Locate the cell with the specified text and output its (x, y) center coordinate. 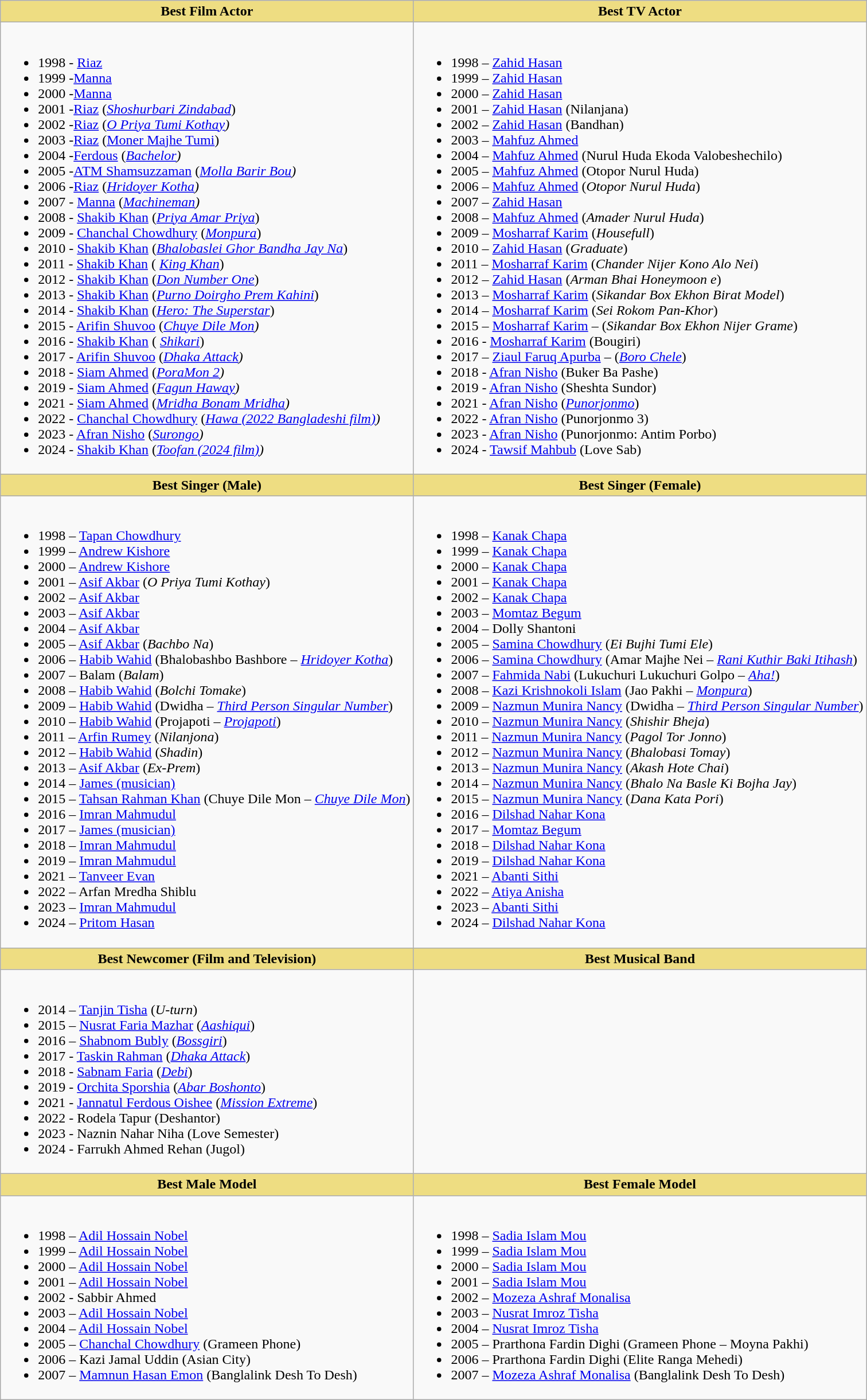
Best Singer (Female) (640, 485)
Best Film Actor (207, 11)
Best TV Actor (640, 11)
Best Singer (Male) (207, 485)
Best Musical Band (640, 959)
Best Newcomer (Film and Television) (207, 959)
Best Male Model (207, 1184)
Best Female Model (640, 1184)
